For the text-containing cell, return its midpoint in (X, Y) coordinate format. 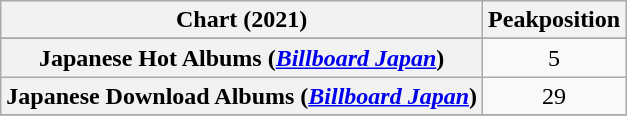
Peakposition (554, 20)
5 (554, 58)
Japanese Hot Albums (Billboard Japan) (242, 58)
29 (554, 96)
Chart (2021) (242, 20)
Japanese Download Albums (Billboard Japan) (242, 96)
